Locate the cell with the specified text and output its (X, Y) center coordinate. 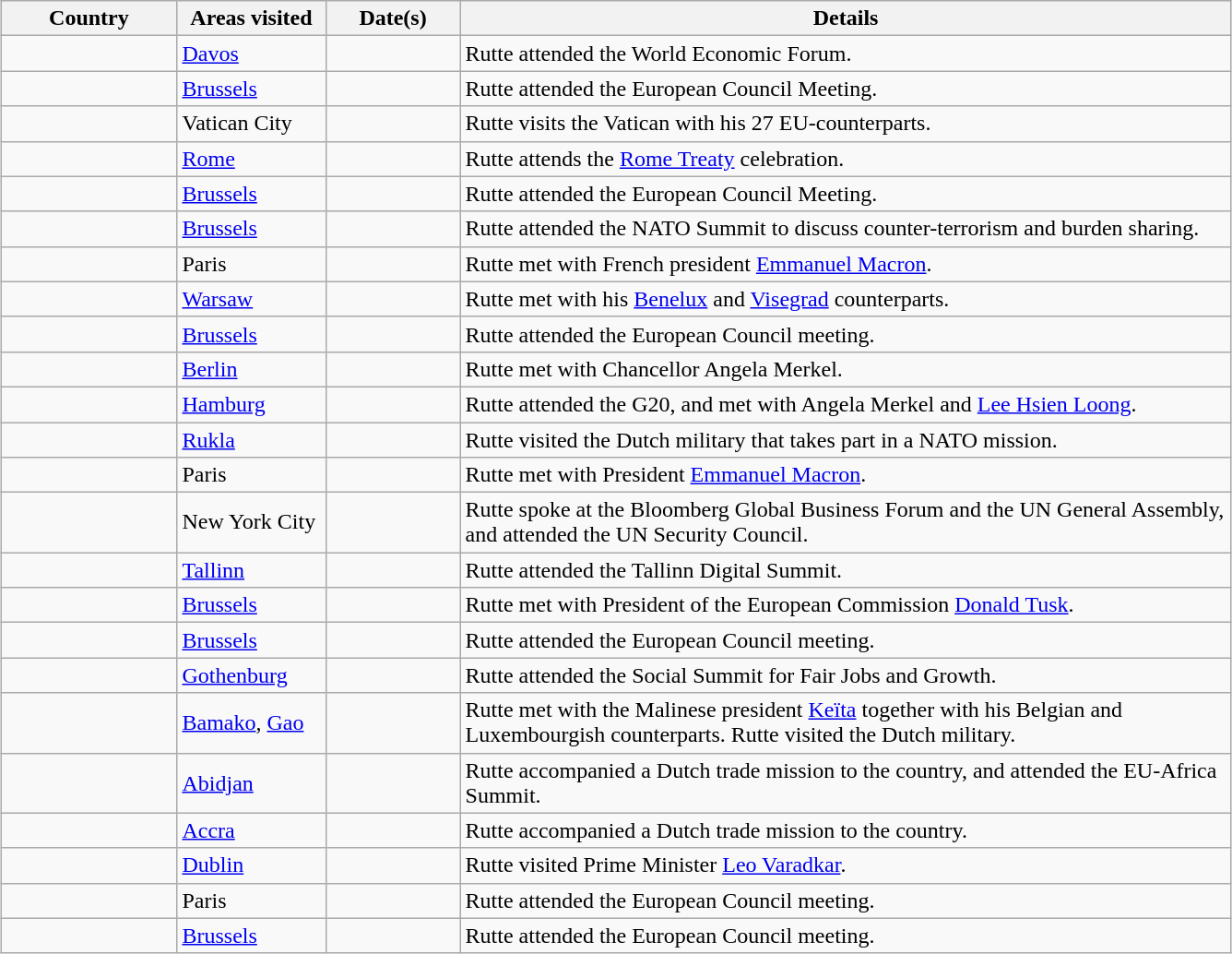
Gothenburg (251, 675)
Vatican City (251, 124)
Country (89, 18)
Rutte attended the G20, and met with Angela Merkel and Lee Hsien Loong. (846, 404)
Rutte met with the Malinese president Keïta together with his Belgian and Luxembourgish counterparts. Rutte visited the Dutch military. (846, 723)
Tallinn (251, 570)
Rutte accompanied a Dutch trade mission to the country, and attended the EU-Africa Summit. (846, 782)
Rutte attended the Tallinn Digital Summit. (846, 570)
Rutte met with his Benelux and Visegrad counterparts. (846, 299)
Details (846, 18)
Accra (251, 830)
Rutte attends the Rome Treaty celebration. (846, 159)
New York City (251, 522)
Rutte met with French president Emmanuel Macron. (846, 264)
Rutte visited the Dutch military that takes part in a NATO mission. (846, 440)
Rutte visits the Vatican with his 27 EU-counterparts. (846, 124)
Areas visited (251, 18)
Rutte visited Prime Minister Leo Varadkar. (846, 865)
Rutte met with President of the European Commission Donald Tusk. (846, 605)
Rutte attended the NATO Summit to discuss counter-terrorism and burden sharing. (846, 229)
Rutte accompanied a Dutch trade mission to the country. (846, 830)
Hamburg (251, 404)
Rutte met with President Emmanuel Macron. (846, 475)
Rutte spoke at the Bloomberg Global Business Forum and the UN General Assembly, and attended the UN Security Council. (846, 522)
Rutte met with Chancellor Angela Merkel. (846, 369)
Rukla (251, 440)
Berlin (251, 369)
Warsaw (251, 299)
Davos (251, 54)
Rutte attended the Social Summit for Fair Jobs and Growth. (846, 675)
Rome (251, 159)
Dublin (251, 865)
Bamako, Gao (251, 723)
Abidjan (251, 782)
Rutte attended the World Economic Forum. (846, 54)
Date(s) (393, 18)
